Detect which cell encompasses the target text, then output its (x, y) center coordinate. 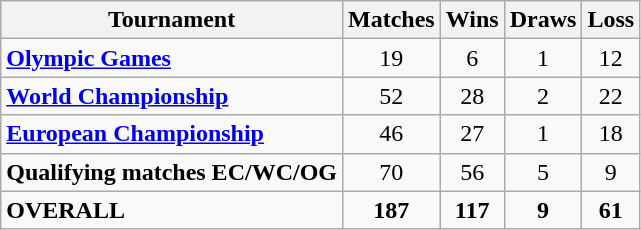
Olympic Games (172, 58)
Loss (611, 20)
117 (472, 210)
28 (472, 96)
OVERALL (172, 210)
5 (543, 172)
6 (472, 58)
52 (391, 96)
46 (391, 134)
Wins (472, 20)
European Championship (172, 134)
61 (611, 210)
Matches (391, 20)
22 (611, 96)
18 (611, 134)
12 (611, 58)
19 (391, 58)
27 (472, 134)
70 (391, 172)
World Championship (172, 96)
Draws (543, 20)
187 (391, 210)
Qualifying matches EC/WC/OG (172, 172)
Tournament (172, 20)
56 (472, 172)
2 (543, 96)
